For the text-containing cell, return its midpoint in (X, Y) coordinate format. 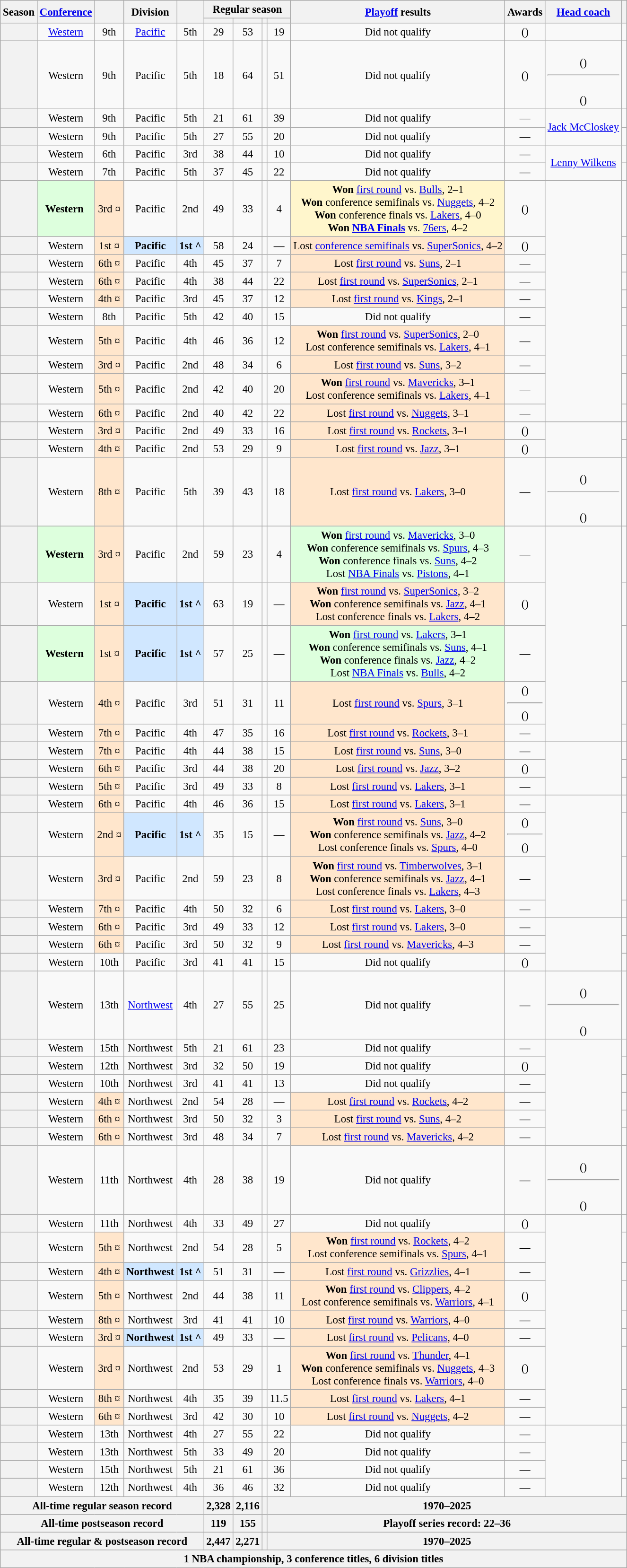
2,271 (248, 1541)
Won first round vs. SuperSonics, 2–0Lost conference semifinals vs. Lakers, 4–1 (398, 341)
30 (248, 1417)
Awards (525, 12)
Lost first round vs. Mavericks, 4–3 (398, 944)
1 (279, 1368)
58 (218, 245)
Division (150, 12)
1 NBA championship, 3 conference titles, 6 division titles (313, 1559)
Lost first round vs. Nuggets, 3–1 (398, 413)
Won first round vs. Suns, 3–0Won conference semifinals vs. Jazz, 4–2Lost conference finals vs. Spurs, 4–0 (398, 835)
Lost first round vs. Mavericks, 4–2 (398, 1137)
119 (218, 1523)
Won first round vs. Mavericks, 3–0Won conference semifinals vs. Spurs, 4–3Won conference finals vs. Suns, 4–2Lost NBA Finals vs. Pistons, 4–1 (398, 554)
Lost conference semifinals vs. SuperSonics, 4–2 (398, 245)
Lost first round vs. Jazz, 3–1 (398, 449)
Won first round vs. Thunder, 4–1Won conference semifinals vs. Nuggets, 4–3Lost conference finals vs. Warriors, 4–0 (398, 1368)
Won first round vs. Lakers, 3–1Won conference semifinals vs. Suns, 4–1Won conference finals vs. Jazz, 4–2Lost NBA Finals vs. Bulls, 4–2 (398, 654)
155 (248, 1523)
Conference (66, 12)
All-time regular & postseason record (102, 1541)
13 (279, 1084)
Lost first round vs. Spurs, 3–1 (398, 703)
2,328 (218, 1506)
2,447 (218, 1541)
Lost first round vs. Suns, 4–2 (398, 1119)
Lost first round vs. Nuggets, 4–2 (398, 1417)
Playoff results (398, 12)
Lost first round vs. SuperSonics, 2–1 (398, 281)
8th (109, 316)
Regular season (247, 9)
Lost first round vs. Kings, 2–1 (398, 299)
57 (218, 654)
64 (248, 75)
63 (218, 604)
Lost first round vs. Suns, 2–1 (398, 263)
Won first round vs. Clippers, 4–2Lost conference semifinals vs. Warriors, 4–1 (398, 1296)
5 (279, 1248)
47 (218, 733)
Lost first round vs. Rockets, 4–2 (398, 1102)
Playoff series record: 22–36 (447, 1523)
Won first round vs. Rockets, 4–2Lost conference semifinals vs. Spurs, 4–1 (398, 1248)
2,116 (248, 1506)
Season (19, 12)
Lost first round vs. Lakers, 4–1 (398, 1399)
Lenny Wilkens (583, 163)
11.5 (279, 1399)
Lost first round vs. Jazz, 3–2 (398, 769)
Won first round vs. Timberwolves, 3–1Won conference semifinals vs. Jazz, 4–1Lost conference finals vs. Lakers, 4–3 (398, 878)
All-time regular season record (102, 1506)
Won first round vs. Bulls, 2–1Won conference semifinals vs. Nuggets, 4–2Won conference finals vs. Lakers, 4–0Won NBA Finals vs. 76ers, 4–2 (398, 208)
3 (279, 1119)
Lost first round vs. Suns, 3–2 (398, 365)
Jack McCloskey (583, 127)
Lost first round vs. Suns, 3–0 (398, 751)
All-time postseason record (102, 1523)
Lost first round vs. Grizzlies, 4–1 (398, 1271)
Head coach (583, 12)
Lost first round vs. Warriors, 4–0 (398, 1320)
43 (248, 492)
6th (109, 154)
Won first round vs. Mavericks, 3–1Lost conference semifinals vs. Lakers, 4–1 (398, 389)
Won first round vs. SuperSonics, 3–2Won conference semifinals vs. Jazz, 4–1Lost conference finals vs. Lakers, 4–2 (398, 604)
24 (248, 245)
Lost first round vs. Pelicans, 4–0 (398, 1338)
2nd ¤ (109, 835)
7th (109, 172)
